Find where the given text appears and provide that cell's center as (X, Y) coordinate. 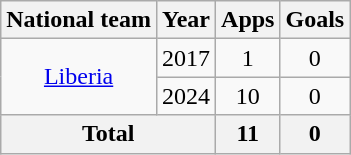
2024 (186, 96)
Goals (315, 20)
1 (248, 58)
Year (186, 20)
10 (248, 96)
Liberia (79, 77)
National team (79, 20)
11 (248, 134)
Apps (248, 20)
Total (108, 134)
2017 (186, 58)
